Locate the cell with the specified text and output its [X, Y] center coordinate. 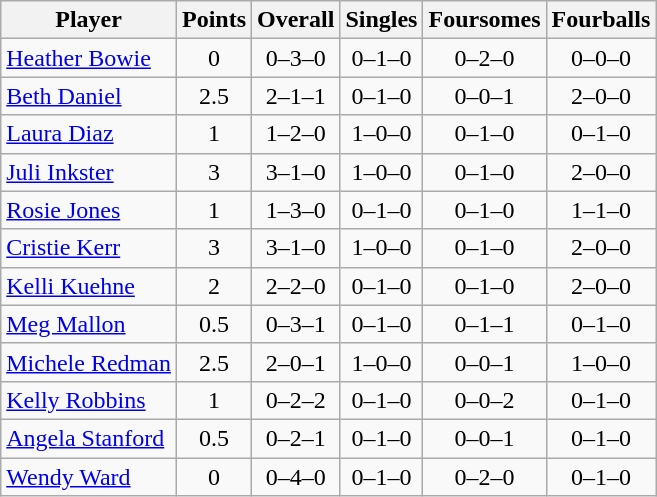
0–4–0 [296, 477]
Beth Daniel [89, 96]
Kelly Robbins [89, 400]
Overall [296, 20]
Player [89, 20]
1–1–0 [601, 210]
Michele Redman [89, 362]
0–0–2 [484, 400]
Cristie Kerr [89, 248]
Wendy Ward [89, 477]
0–1–1 [484, 324]
Rosie Jones [89, 210]
2 [214, 286]
1–2–0 [296, 134]
Fourballs [601, 20]
0–3–1 [296, 324]
Heather Bowie [89, 58]
Juli Inkster [89, 172]
Foursomes [484, 20]
2–1–1 [296, 96]
Kelli Kuehne [89, 286]
2–0–1 [296, 362]
Points [214, 20]
0–0–0 [601, 58]
1–3–0 [296, 210]
0–3–0 [296, 58]
Laura Diaz [89, 134]
2–2–0 [296, 286]
Angela Stanford [89, 438]
0–2–2 [296, 400]
Singles [382, 20]
0–2–1 [296, 438]
Meg Mallon [89, 324]
